For the text-containing cell, return its midpoint in (X, Y) coordinate format. 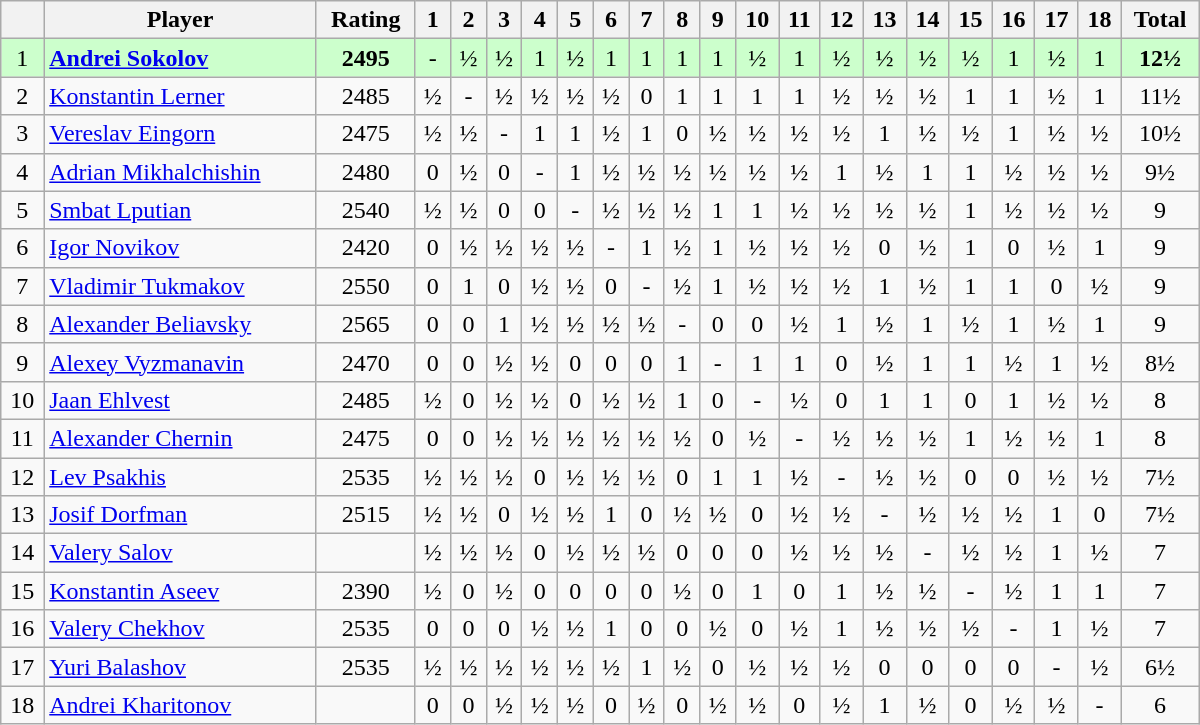
2540 (366, 210)
Valery Chekhov (180, 629)
Konstantin Lerner (180, 96)
Smbat Lputian (180, 210)
Andrei Sokolov (180, 58)
Adrian Mikhalchishin (180, 172)
Player (180, 20)
8½ (1160, 362)
Valery Salov (180, 553)
Igor Novikov (180, 248)
Andrei Kharitonov (180, 705)
2420 (366, 248)
11½ (1160, 96)
Vladimir Tukmakov (180, 286)
Konstantin Aseev (180, 591)
Alexey Vyzmanavin (180, 362)
2480 (366, 172)
Vereslav Eingorn (180, 134)
Alexander Beliavsky (180, 324)
2495 (366, 58)
2470 (366, 362)
2515 (366, 515)
2390 (366, 591)
Rating (366, 20)
Jaan Ehlvest (180, 400)
2565 (366, 324)
2550 (366, 286)
10½ (1160, 134)
12½ (1160, 58)
Josif Dorfman (180, 515)
Alexander Chernin (180, 438)
Lev Psakhis (180, 477)
Yuri Balashov (180, 667)
Total (1160, 20)
6½ (1160, 667)
9½ (1160, 172)
